Return (X, Y) of the center of cell containing provided text 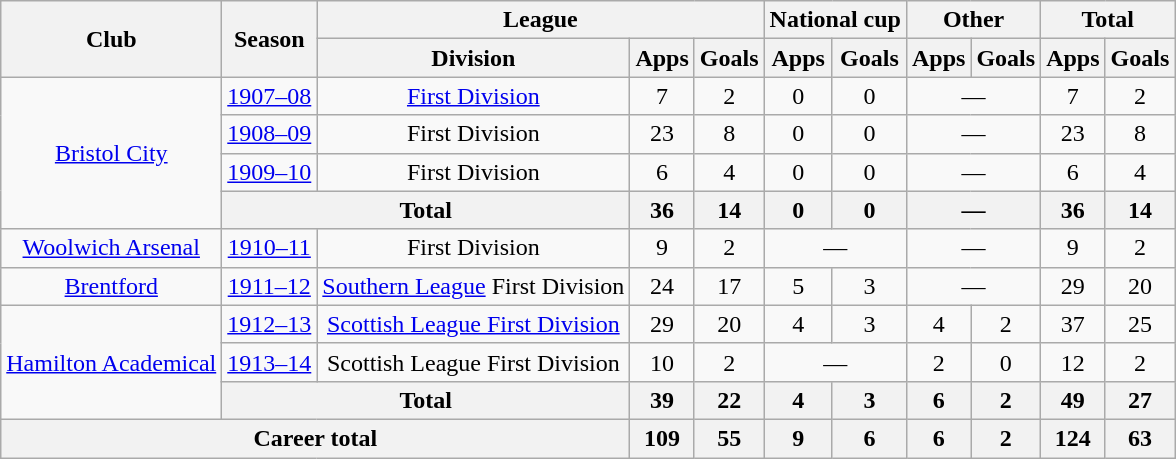
27 (1140, 400)
25 (1140, 324)
109 (662, 438)
National cup (835, 20)
Southern League First Division (474, 286)
1908–09 (270, 134)
22 (729, 400)
63 (1140, 438)
Season (270, 39)
24 (662, 286)
1910–11 (270, 248)
1909–10 (270, 172)
5 (798, 286)
1907–08 (270, 96)
12 (1073, 362)
Division (474, 58)
39 (662, 400)
Woolwich Arsenal (112, 248)
1911–12 (270, 286)
17 (729, 286)
Brentford (112, 286)
League (540, 20)
Other (973, 20)
1913–14 (270, 362)
49 (1073, 400)
1912–13 (270, 324)
Club (112, 39)
124 (1073, 438)
Hamilton Academical (112, 362)
55 (729, 438)
Bristol City (112, 153)
10 (662, 362)
Career total (316, 438)
37 (1073, 324)
